Pinpoint the cell where the given text exists, returning its (X, Y) midpoint coordinate. 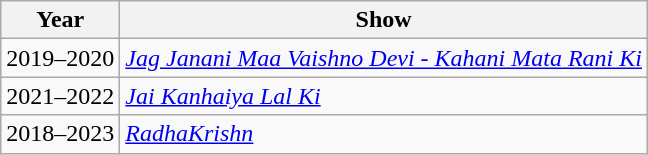
Show (384, 20)
2021–2022 (60, 96)
Jag Janani Maa Vaishno Devi - Kahani Mata Rani Ki (384, 58)
2019–2020 (60, 58)
Year (60, 20)
Jai Kanhaiya Lal Ki (384, 96)
2018–2023 (60, 134)
RadhaKrishn (384, 134)
